Output the [x, y] coordinate of the center of the cell containing the given text.  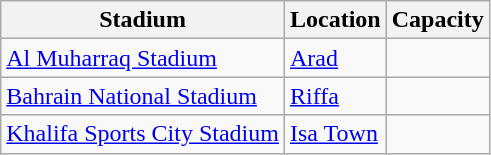
Stadium [143, 20]
Khalifa Sports City Stadium [143, 134]
Riffa [335, 96]
Isa Town [335, 134]
Al Muharraq Stadium [143, 58]
Capacity [438, 20]
Arad [335, 58]
Bahrain National Stadium [143, 96]
Location [335, 20]
